Return the [x, y] coordinate for the center point of the cell that contains the specified text.  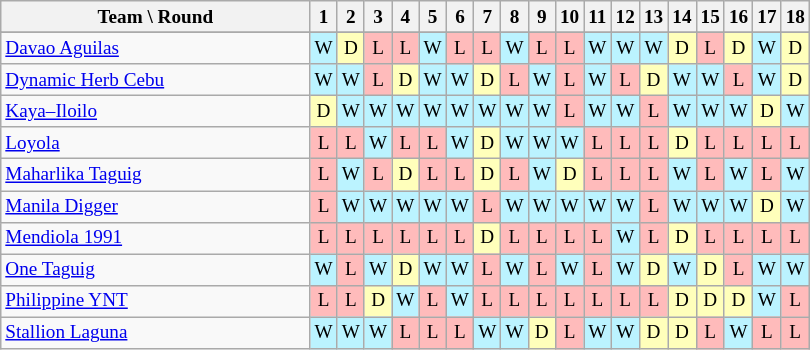
3 [378, 17]
Mendiola 1991 [156, 238]
6 [460, 17]
Dynamic Herb Cebu [156, 80]
Philippine YNT [156, 301]
18 [795, 17]
10 [569, 17]
Kaya–Iloilo [156, 111]
5 [432, 17]
Team \ Round [156, 17]
Davao Aguilas [156, 48]
Manila Digger [156, 206]
11 [598, 17]
13 [653, 17]
16 [738, 17]
Loyola [156, 143]
12 [625, 17]
14 [682, 17]
4 [406, 17]
17 [767, 17]
9 [542, 17]
8 [514, 17]
Maharlika Taguig [156, 175]
2 [350, 17]
7 [488, 17]
Stallion Laguna [156, 333]
One Taguig [156, 270]
15 [710, 17]
1 [324, 17]
